Capture the cell that displays the provided text and extract its [x, y] central coordinate. 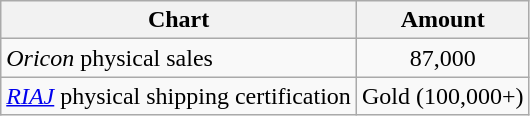
Gold (100,000+) [442, 96]
Chart [179, 20]
87,000 [442, 58]
Oricon physical sales [179, 58]
RIAJ physical shipping certification [179, 96]
Amount [442, 20]
